Pinpoint the cell where the given text exists, returning its (x, y) midpoint coordinate. 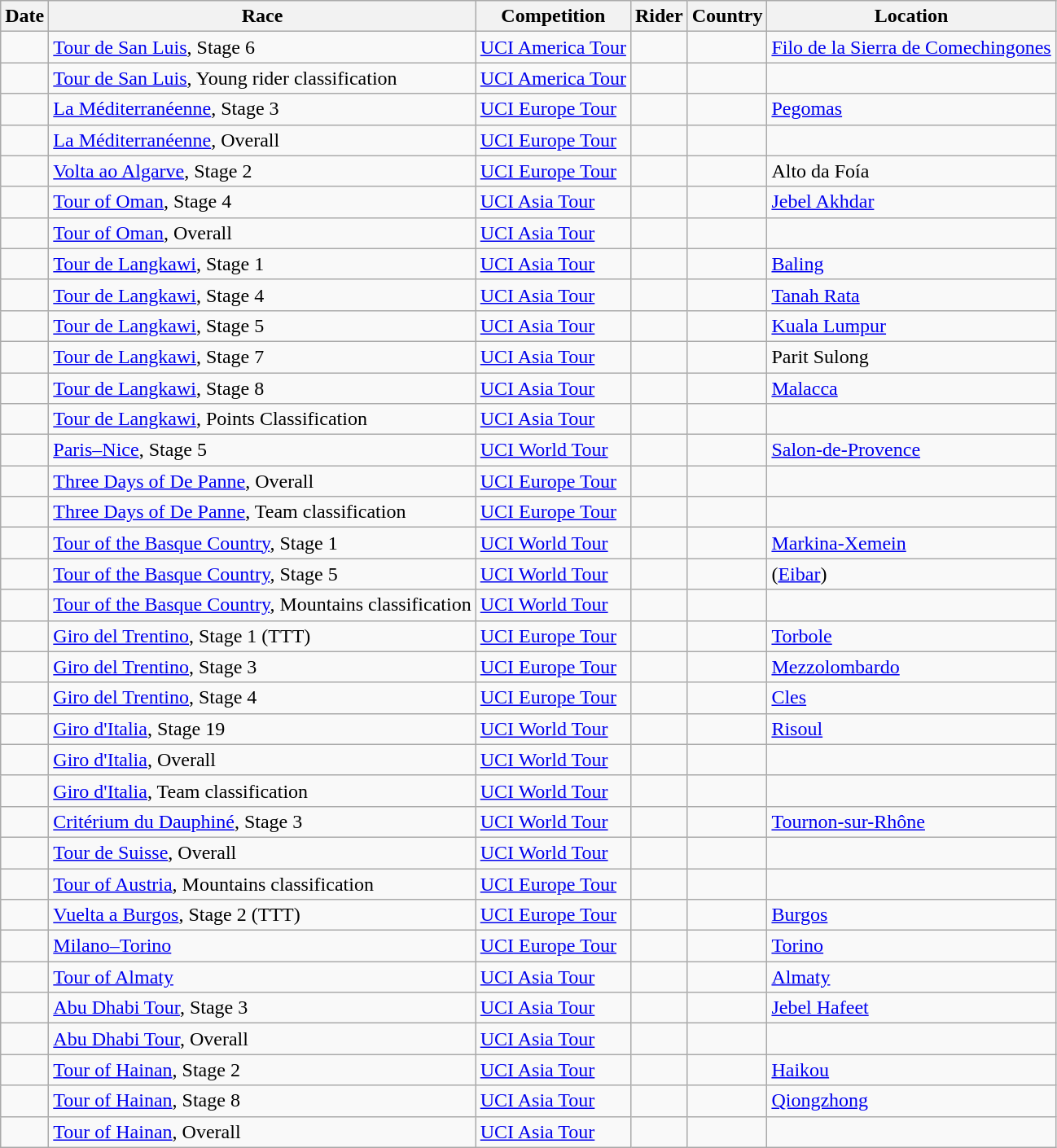
Abu Dhabi Tour, Stage 3 (262, 1008)
Jebel Akhdar (911, 202)
Tour of the Basque Country, Mountains classification (262, 605)
Alto da Foía (911, 171)
Tour de Langkawi, Stage 8 (262, 388)
Mezzolombardo (911, 667)
Torbole (911, 636)
Rider (659, 16)
Race (262, 16)
Milano–Torino (262, 946)
La Méditerranéenne, Overall (262, 140)
Giro d'Italia, Overall (262, 760)
Tour of Austria, Mountains classification (262, 883)
Tour of the Basque Country, Stage 5 (262, 574)
Kuala Lumpur (911, 326)
Risoul (911, 729)
Qiongzhong (911, 1101)
Tour de Langkawi, Stage 1 (262, 264)
Tour of Hainan, Stage 8 (262, 1101)
Parit Sulong (911, 357)
Tour of Oman, Overall (262, 233)
Location (911, 16)
Tour de Langkawi, Stage 4 (262, 295)
Baling (911, 264)
Tour de San Luis, Stage 6 (262, 47)
Malacca (911, 388)
Giro d'Italia, Team classification (262, 791)
Country (727, 16)
Burgos (911, 915)
Markina-Xemein (911, 543)
La Méditerranéenne, Stage 3 (262, 109)
Tour de Langkawi, Stage 5 (262, 326)
Tour de Langkawi, Stage 7 (262, 357)
Paris–Nice, Stage 5 (262, 450)
Giro del Trentino, Stage 1 (TTT) (262, 636)
Tour of Hainan, Overall (262, 1132)
Almaty (911, 977)
Critérium du Dauphiné, Stage 3 (262, 822)
Tour of the Basque Country, Stage 1 (262, 543)
Tour of Almaty (262, 977)
Tour of Oman, Stage 4 (262, 202)
Giro del Trentino, Stage 3 (262, 667)
(Eibar) (911, 574)
Three Days of De Panne, Overall (262, 481)
Volta ao Algarve, Stage 2 (262, 171)
Tour de Suisse, Overall (262, 852)
Abu Dhabi Tour, Overall (262, 1039)
Haikou (911, 1070)
Tanah Rata (911, 295)
Jebel Hafeet (911, 1008)
Tour de Langkawi, Points Classification (262, 419)
Pegomas (911, 109)
Giro del Trentino, Stage 4 (262, 698)
Competition (553, 16)
Tour of Hainan, Stage 2 (262, 1070)
Torino (911, 946)
Date (24, 16)
Vuelta a Burgos, Stage 2 (TTT) (262, 915)
Giro d'Italia, Stage 19 (262, 729)
Filo de la Sierra de Comechingones (911, 47)
Cles (911, 698)
Tournon-sur-Rhône (911, 822)
Tour de San Luis, Young rider classification (262, 78)
Three Days of De Panne, Team classification (262, 512)
Salon-de-Provence (911, 450)
